Extract the (X, Y) coordinate from the center of the cell holding the provided text.  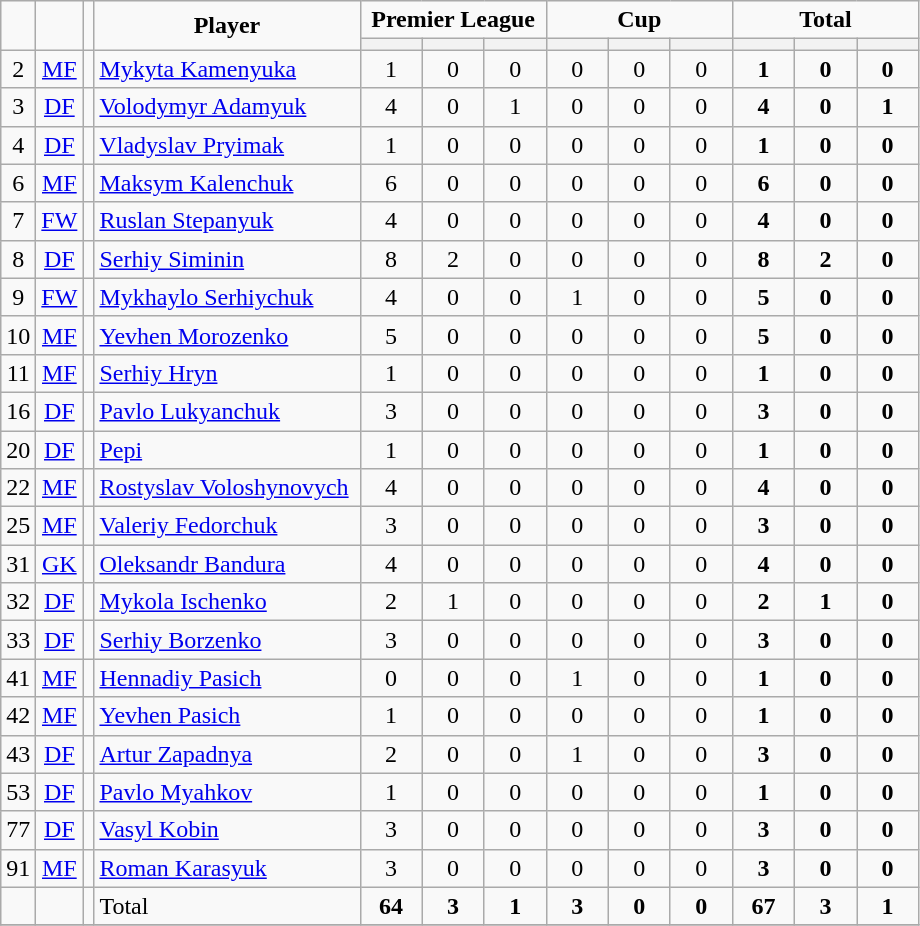
20 (18, 449)
25 (18, 526)
22 (18, 488)
Cup (639, 20)
53 (18, 792)
31 (18, 564)
Vladyslav Pryimak (227, 145)
Vasyl Kobin (227, 830)
33 (18, 640)
Oleksandr Bandura (227, 564)
9 (18, 297)
Yevhen Morozenko (227, 335)
42 (18, 716)
41 (18, 678)
Yevhen Pasich (227, 716)
Pavlo Lukyanchuk (227, 411)
GK (60, 564)
Volodymyr Adamyuk (227, 107)
Ruslan Stepanyuk (227, 221)
91 (18, 868)
Player (227, 26)
Serhiy Borzenko (227, 640)
67 (763, 906)
Serhiy Hryn (227, 373)
Mykyta Kamenyuka (227, 69)
77 (18, 830)
Serhiy Siminin (227, 259)
Pepi (227, 449)
7 (18, 221)
Pavlo Myahkov (227, 792)
Maksym Kalenchuk (227, 183)
Artur Zapadnya (227, 754)
Mykola Ischenko (227, 602)
43 (18, 754)
Mykhaylo Serhiychuk (227, 297)
16 (18, 411)
Rostyslav Voloshynovych (227, 488)
Hennadiy Pasich (227, 678)
10 (18, 335)
Valeriy Fedorchuk (227, 526)
64 (391, 906)
Roman Karasyuk (227, 868)
32 (18, 602)
Premier League (453, 20)
11 (18, 373)
